Scan for the cell matching the given text and deliver its [X, Y] coordinate at center. 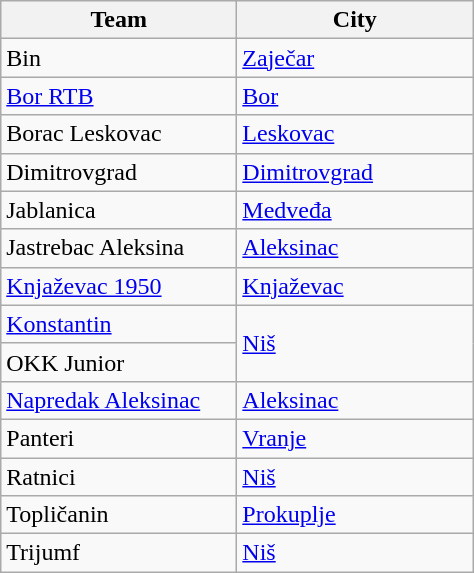
Prokuplje [355, 515]
Trijumf [119, 553]
Medveđa [355, 210]
Napredak Aleksinac [119, 400]
Bor RTB [119, 96]
Vranje [355, 438]
Bin [119, 58]
Panteri [119, 438]
Konstantin [119, 324]
Leskovac [355, 134]
Ratnici [119, 477]
Jablanica [119, 210]
Topličanin [119, 515]
City [355, 20]
Knjaževac [355, 286]
Knjaževac 1950 [119, 286]
Borac Leskovac [119, 134]
Jastrebac Aleksina [119, 248]
Bor [355, 96]
Zaječar [355, 58]
OKK Junior [119, 362]
Team [119, 20]
